Return the (X, Y) coordinate for the center point of the cell that contains the specified text.  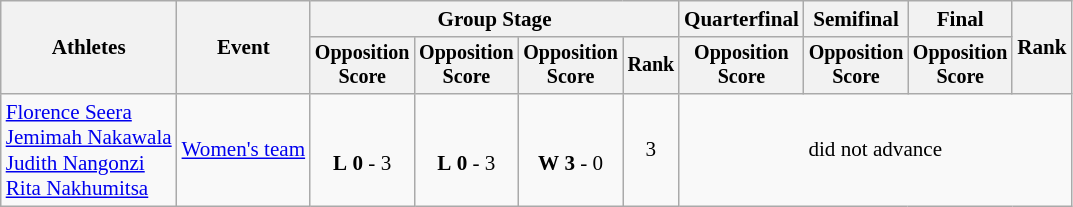
Semifinal (856, 18)
3 (651, 150)
Final (960, 18)
Group Stage (494, 18)
Athletes (89, 48)
Women's team (244, 150)
Event (244, 48)
Quarterfinal (742, 18)
W 3 - 0 (570, 150)
Florence SeeraJemimah NakawalaJudith NangonziRita Nakhumitsa (89, 150)
did not advance (876, 150)
